Pinpoint the cell where the given text exists, returning its (x, y) midpoint coordinate. 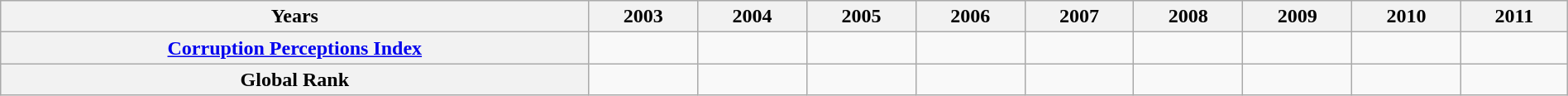
2006 (970, 17)
Years (294, 17)
2008 (1188, 17)
2010 (1407, 17)
2005 (861, 17)
Global Rank (294, 79)
2011 (1513, 17)
2009 (1298, 17)
2007 (1079, 17)
Corruption Perceptions Index (294, 48)
2003 (643, 17)
2004 (753, 17)
